Scan for the cell matching the given text and deliver its (X, Y) coordinate at center. 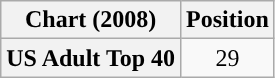
29 (228, 58)
US Adult Top 40 (91, 58)
Chart (2008) (91, 20)
Position (228, 20)
